Return the [x, y] coordinate for the center point of the cell that contains the specified text.  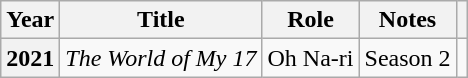
Year [30, 20]
Notes [408, 20]
2021 [30, 58]
Oh Na-ri [310, 58]
Role [310, 20]
The World of My 17 [161, 58]
Season 2 [408, 58]
Title [161, 20]
